Return (X, Y) of the center of cell containing provided text 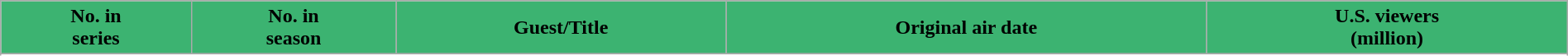
No. inseason (293, 28)
Guest/Title (561, 28)
No. inseries (96, 28)
U.S. viewers(million) (1387, 28)
Original air date (966, 28)
